For the text-containing cell, return its midpoint in (X, Y) coordinate format. 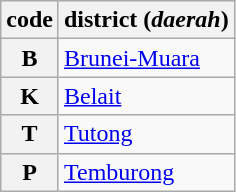
Tutong (146, 134)
Brunei-Muara (146, 58)
Belait (146, 96)
district (daerah) (146, 20)
Temburong (146, 172)
K (30, 96)
T (30, 134)
code (30, 20)
P (30, 172)
B (30, 58)
